Determine the [x, y] coordinate at the center of the cell enclosing the given text.  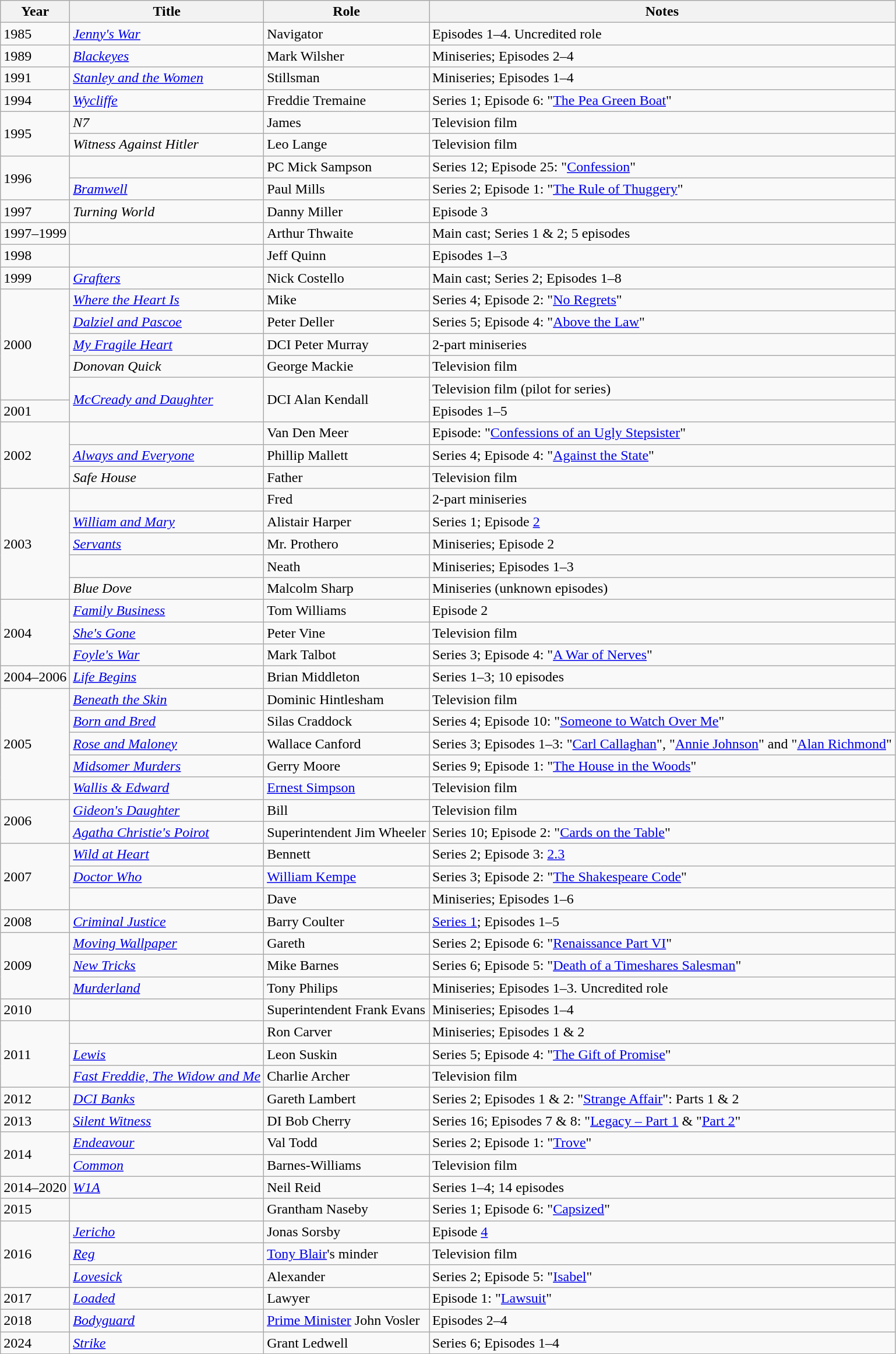
Series 16; Episodes 7 & 8: "Legacy – Part 1 & "Part 2" [662, 1121]
Notes [662, 12]
Prime Minister John Vosler [347, 1320]
Charlie Archer [347, 1077]
1989 [35, 56]
1997 [35, 211]
1994 [35, 100]
Neil Reid [347, 1187]
Mr. Prothero [347, 544]
Wallace Canford [347, 744]
Series 4; Episode 4: "Against the State" [662, 455]
Reg [167, 1254]
Born and Bred [167, 722]
Tom Williams [347, 610]
Series 1; Episodes 1–5 [662, 921]
Miniseries; Episodes 2–4 [662, 56]
Criminal Justice [167, 921]
Series 1; Episode 6: "The Pea Green Boat" [662, 100]
Series 9; Episode 1: "The House in the Woods" [662, 766]
Lewis [167, 1054]
Midsomer Murders [167, 766]
Jonas Sorsby [347, 1232]
Moving Wallpaper [167, 943]
Nick Costello [347, 278]
Barry Coulter [347, 921]
Turning World [167, 211]
Fred [347, 500]
1996 [35, 178]
Rose and Maloney [167, 744]
Endeavour [167, 1143]
Superintendent Jim Wheeler [347, 832]
Gareth Lambert [347, 1099]
Gerry Moore [347, 766]
Bramwell [167, 189]
Strike [167, 1342]
Leon Suskin [347, 1054]
Paul Mills [347, 189]
Tony Philips [347, 988]
Lovesick [167, 1276]
Agatha Christie's Poirot [167, 832]
Alistair Harper [347, 522]
2024 [35, 1342]
Series 6; Episode 5: "Death of a Timeshares Salesman" [662, 965]
Loaded [167, 1298]
1985 [35, 34]
Series 3; Episodes 1–3: "Carl Callaghan", "Annie Johnson" and "Alan Richmond" [662, 744]
Series 5; Episode 4: "The Gift of Promise" [662, 1054]
Bill [347, 810]
Title [167, 12]
Television film (pilot for series) [662, 389]
2008 [35, 921]
Family Business [167, 610]
2017 [35, 1298]
Wallis & Edward [167, 788]
Miniseries; Episodes 1–3 [662, 566]
Alexander [347, 1276]
Episodes 1–4. Uncredited role [662, 34]
McCready and Daughter [167, 400]
Series 6; Episodes 1–4 [662, 1342]
Miniseries; Episodes 1–3. Uncredited role [662, 988]
New Tricks [167, 965]
2011 [35, 1054]
Bennett [347, 854]
Danny Miller [347, 211]
Malcolm Sharp [347, 588]
Miniseries; Episodes 1–6 [662, 899]
Series 1; Episode 6: "Capsized" [662, 1209]
2003 [35, 544]
My Fragile Heart [167, 344]
Ron Carver [347, 1032]
Series 3; Episode 4: "A War of Nerves" [662, 655]
Superintendent Frank Evans [347, 1010]
Peter Deller [347, 322]
Series 12; Episode 25: "Confession" [662, 167]
Always and Everyone [167, 455]
Witness Against Hitler [167, 145]
DI Bob Cherry [347, 1121]
Series 10; Episode 2: "Cards on the Table" [662, 832]
N7 [167, 122]
Dalziel and Pascoe [167, 322]
2004–2006 [35, 677]
Father [347, 477]
Life Begins [167, 677]
Jeff Quinn [347, 255]
W1A [167, 1187]
Miniseries; Episode 2 [662, 544]
2006 [35, 821]
Main cast; Series 1 & 2; 5 episodes [662, 233]
Mike Barnes [347, 965]
Series 1; Episode 2 [662, 522]
Main cast; Series 2; Episodes 1–8 [662, 278]
Episode 2 [662, 610]
Mike [347, 300]
Blue Dove [167, 588]
Episode: "Confessions of an Ugly Stepsister" [662, 433]
Episodes 1–5 [662, 411]
Donovan Quick [167, 367]
Foyle's War [167, 655]
Year [35, 12]
Arthur Thwaite [347, 233]
Series 2; Episode 3: 2.3 [662, 854]
Jenny's War [167, 34]
Neath [347, 566]
Grant Ledwell [347, 1342]
Wycliffe [167, 100]
Role [347, 12]
Phillip Mallett [347, 455]
2014 [35, 1154]
Series 1–3; 10 episodes [662, 677]
Series 4; Episode 10: "Someone to Watch Over Me" [662, 722]
DCI Peter Murray [347, 344]
Safe House [167, 477]
2001 [35, 411]
Grantham Naseby [347, 1209]
Silent Witness [167, 1121]
Series 2; Episodes 1 & 2: "Strange Affair": Parts 1 & 2 [662, 1099]
Van Den Meer [347, 433]
Series 2; Episode 1: "The Rule of Thuggery" [662, 189]
2009 [35, 965]
Gareth [347, 943]
DCI Banks [167, 1099]
Series 2; Episode 6: "Renaissance Part VI" [662, 943]
2010 [35, 1010]
William and Mary [167, 522]
Tony Blair's minder [347, 1254]
Lawyer [347, 1298]
Barnes-Williams [347, 1165]
William Kempe [347, 877]
Episode 1: "Lawsuit" [662, 1298]
Fast Freddie, The Widow and Me [167, 1077]
Brian Middleton [347, 677]
George Mackie [347, 367]
2007 [35, 877]
Gideon's Daughter [167, 810]
2012 [35, 1099]
PC Mick Sampson [347, 167]
Peter Vine [347, 632]
Episode 4 [662, 1232]
Navigator [347, 34]
Miniseries; Episodes 1 & 2 [662, 1032]
1998 [35, 255]
2014–2020 [35, 1187]
Ernest Simpson [347, 788]
2005 [35, 744]
Silas Craddock [347, 722]
Dominic Hintlesham [347, 699]
Freddie Tremaine [347, 100]
1997–1999 [35, 233]
1991 [35, 78]
Stillsman [347, 78]
Series 2; Episode 5: "Isabel" [662, 1276]
1999 [35, 278]
Episodes 2–4 [662, 1320]
Bodyguard [167, 1320]
Series 4; Episode 2: "No Regrets" [662, 300]
2018 [35, 1320]
Episodes 1–3 [662, 255]
Doctor Who [167, 877]
Series 1–4; 14 episodes [662, 1187]
Episode 3 [662, 211]
2015 [35, 1209]
Val Todd [347, 1143]
Leo Lange [347, 145]
Dave [347, 899]
James [347, 122]
Grafters [167, 278]
1995 [35, 133]
Mark Talbot [347, 655]
Mark Wilsher [347, 56]
2013 [35, 1121]
2002 [35, 455]
Beneath the Skin [167, 699]
2004 [35, 632]
2016 [35, 1254]
She's Gone [167, 632]
Servants [167, 544]
Jericho [167, 1232]
Series 5; Episode 4: "Above the Law" [662, 322]
Series 3; Episode 2: "The Shakespeare Code" [662, 877]
Murderland [167, 988]
Miniseries (unknown episodes) [662, 588]
Where the Heart Is [167, 300]
Series 2; Episode 1: "Trove" [662, 1143]
DCI Alan Kendall [347, 400]
Wild at Heart [167, 854]
Blackeyes [167, 56]
Stanley and the Women [167, 78]
2000 [35, 344]
Common [167, 1165]
